From the cell containing the given text, extract its center point as (x, y) coordinate. 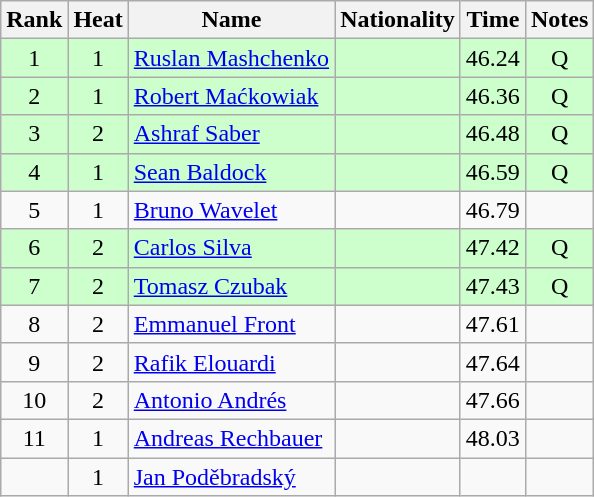
47.64 (492, 362)
8 (34, 324)
47.43 (492, 286)
Antonio Andrés (231, 400)
5 (34, 210)
Rank (34, 20)
9 (34, 362)
6 (34, 248)
Ashraf Saber (231, 134)
Carlos Silva (231, 248)
Sean Baldock (231, 172)
Notes (559, 20)
Rafik Elouardi (231, 362)
47.42 (492, 248)
Time (492, 20)
3 (34, 134)
Bruno Wavelet (231, 210)
46.48 (492, 134)
7 (34, 286)
Tomasz Czubak (231, 286)
46.24 (492, 58)
Jan Poděbradský (231, 477)
Name (231, 20)
Robert Maćkowiak (231, 96)
47.61 (492, 324)
Nationality (398, 20)
11 (34, 438)
47.66 (492, 400)
46.79 (492, 210)
10 (34, 400)
Heat (98, 20)
Emmanuel Front (231, 324)
4 (34, 172)
Ruslan Mashchenko (231, 58)
46.36 (492, 96)
46.59 (492, 172)
Andreas Rechbauer (231, 438)
48.03 (492, 438)
